Output the (X, Y) coordinate of the center of the cell containing the given text.  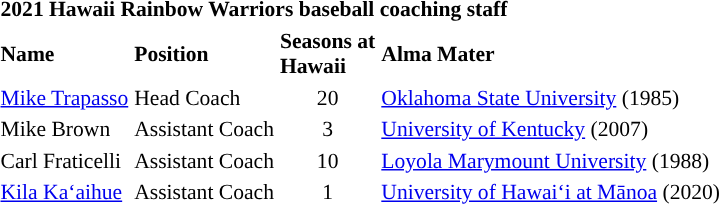
3 (327, 129)
10 (327, 160)
Position (204, 53)
20 (327, 98)
Head Coach (204, 98)
Seasons atHawaii (327, 53)
